From the cell containing the given text, extract its center point as [X, Y] coordinate. 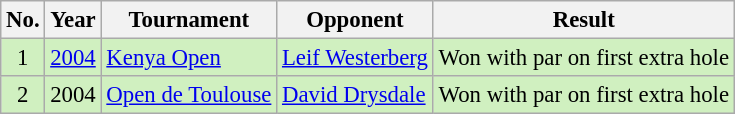
David Drysdale [356, 95]
Year [73, 20]
Leif Westerberg [356, 58]
1 [23, 58]
Open de Toulouse [189, 95]
Kenya Open [189, 58]
No. [23, 20]
Tournament [189, 20]
Opponent [356, 20]
Result [584, 20]
2 [23, 95]
